For the text-containing cell, return its midpoint in (x, y) coordinate format. 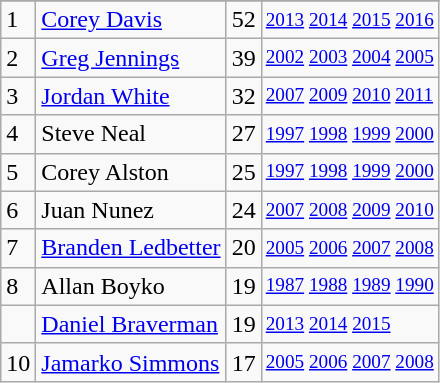
24 (244, 210)
25 (244, 172)
27 (244, 134)
Corey Davis (131, 20)
1987 1988 1989 1990 (350, 286)
Jordan White (131, 96)
1 (18, 20)
Branden Ledbetter (131, 248)
Greg Jennings (131, 58)
2013 2014 2015 (350, 324)
10 (18, 362)
32 (244, 96)
52 (244, 20)
3 (18, 96)
2007 2009 2010 2011 (350, 96)
4 (18, 134)
2013 2014 2015 2016 (350, 20)
Corey Alston (131, 172)
39 (244, 58)
8 (18, 286)
5 (18, 172)
7 (18, 248)
Steve Neal (131, 134)
2002 2003 2004 2005 (350, 58)
Juan Nunez (131, 210)
2007 2008 2009 2010 (350, 210)
Jamarko Simmons (131, 362)
Daniel Braverman (131, 324)
2 (18, 58)
20 (244, 248)
Allan Boyko (131, 286)
17 (244, 362)
6 (18, 210)
